Detect which cell encompasses the target text, then output its [X, Y] center coordinate. 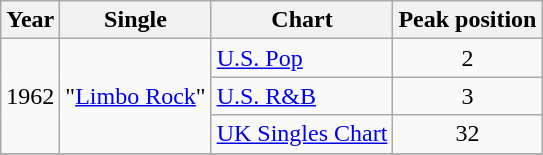
U.S. R&B [302, 96]
1962 [30, 96]
Year [30, 20]
3 [468, 96]
"Limbo Rock" [136, 96]
Peak position [468, 20]
Single [136, 20]
32 [468, 134]
Chart [302, 20]
UK Singles Chart [302, 134]
U.S. Pop [302, 58]
2 [468, 58]
